Search for the cell housing the specified text and yield its (x, y) center coordinate. 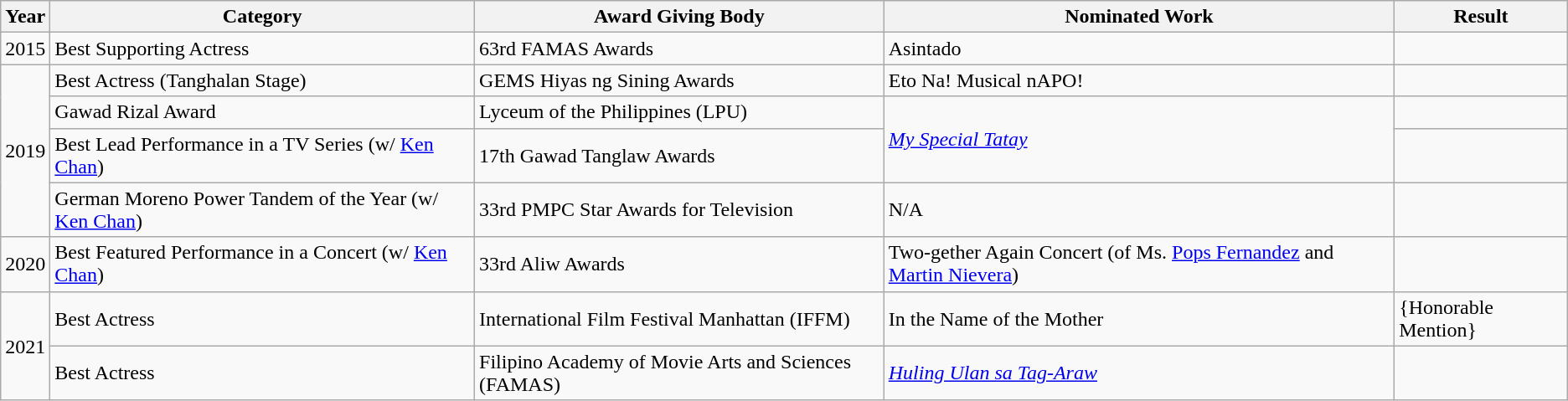
Category (263, 17)
{Honorable Mention} (1481, 318)
Best Lead Performance in a TV Series (w/ Ken Chan) (263, 156)
33rd Aliw Awards (680, 265)
17th Gawad Tanglaw Awards (680, 156)
Best Supporting Actress (263, 49)
Filipino Academy of Movie Arts and Sciences (FAMAS) (680, 373)
Two-gether Again Concert (of Ms. Pops Fernandez and Martin Nievera) (1139, 265)
GEMS Hiyas ng Sining Awards (680, 80)
Nominated Work (1139, 17)
Award Giving Body (680, 17)
33rd PMPC Star Awards for Television (680, 209)
Eto Na! Musical nAPO! (1139, 80)
German Moreno Power Tandem of the Year (w/ Ken Chan) (263, 209)
Gawad Rizal Award (263, 112)
Best Actress (Tanghalan Stage) (263, 80)
Best Featured Performance in a Concert (w/ Ken Chan) (263, 265)
Result (1481, 17)
In the Name of the Mother (1139, 318)
N/A (1139, 209)
2019 (25, 151)
Lyceum of the Philippines (LPU) (680, 112)
63rd FAMAS Awards (680, 49)
Asintado (1139, 49)
2021 (25, 346)
Year (25, 17)
My Special Tatay (1139, 139)
2020 (25, 265)
Huling Ulan sa Tag-Araw (1139, 373)
2015 (25, 49)
International Film Festival Manhattan (IFFM) (680, 318)
